Provide the [X, Y] coordinate of the cell's center where the given text is located.  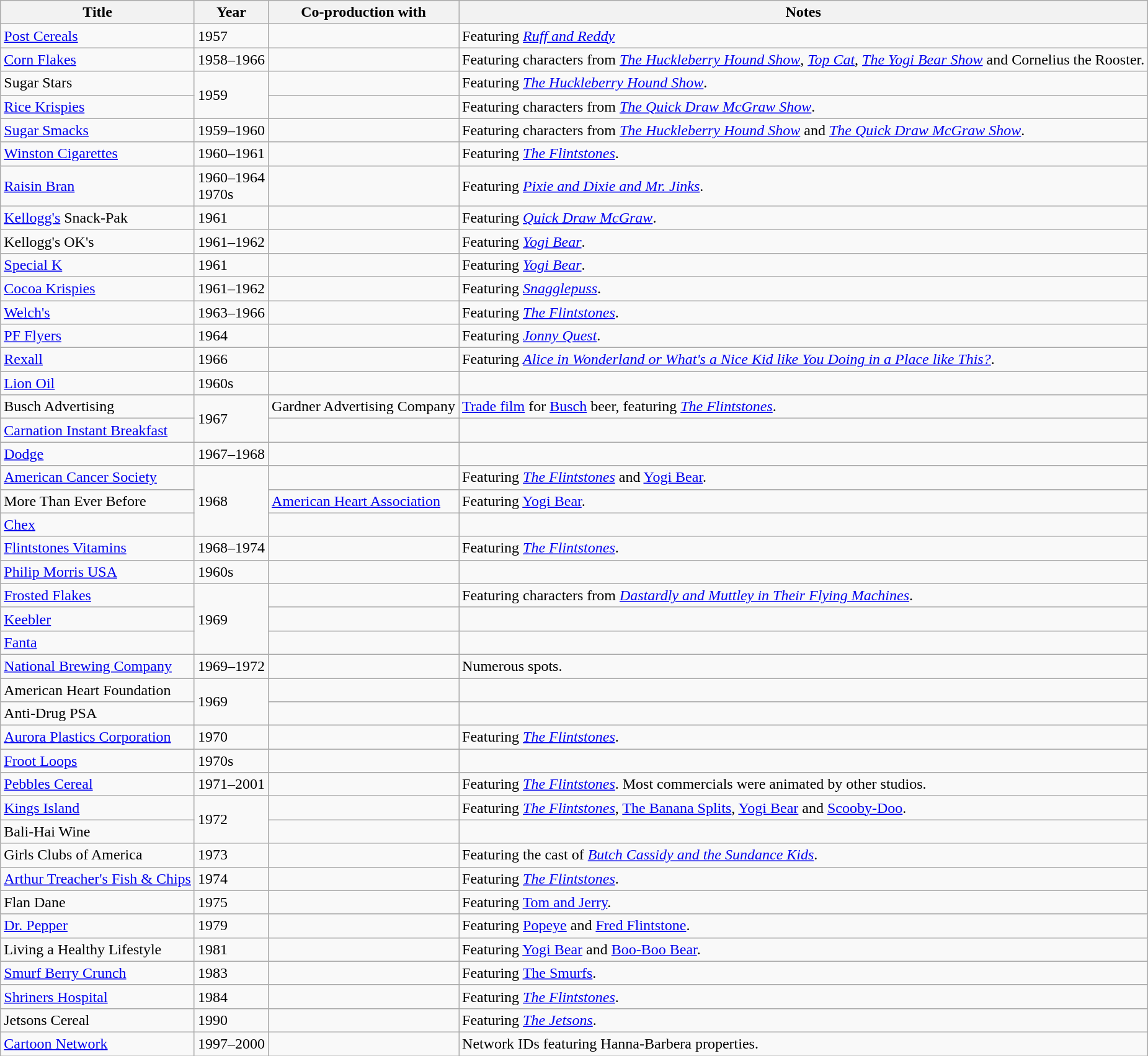
Featuring characters from The Huckleberry Hound Show and The Quick Draw McGraw Show. [804, 130]
Smurf Berry Crunch [98, 973]
Featuring The Flintstones, The Banana Splits, Yogi Bear and Scooby-Doo. [804, 808]
Cocoa Krispies [98, 288]
American Heart Association [363, 501]
1984 [231, 996]
Anti-Drug PSA [98, 714]
Featuring characters from The Huckleberry Hound Show, Top Cat, The Yogi Bear Show and Cornelius the Rooster. [804, 60]
Dr. Pepper [98, 926]
PF Flyers [98, 336]
Featuring The Flintstones and Yogi Bear. [804, 477]
1967 [231, 419]
Featuring Popeye and Fred Flintstone. [804, 926]
Lion Oil [98, 383]
1958–1966 [231, 60]
1979 [231, 926]
Chex [98, 525]
Shriners Hospital [98, 996]
Special K [98, 265]
Gardner Advertising Company [363, 407]
Featuring The Jetsons. [804, 1020]
Featuring Pixie and Dixie and Mr. Jinks. [804, 186]
Featuring the cast of Butch Cassidy and the Sundance Kids. [804, 855]
Keebler [98, 619]
Dodge [98, 454]
Notes [804, 12]
1959 [231, 95]
1960–1961 [231, 154]
1967–1968 [231, 454]
1981 [231, 949]
Featuring Quick Draw McGraw. [804, 218]
Winston Cigarettes [98, 154]
Featuring Ruff and Reddy [804, 36]
1975 [231, 902]
Cartoon Network [98, 1044]
Title [98, 12]
American Heart Foundation [98, 690]
Philip Morris USA [98, 572]
Raisin Bran [98, 186]
Bali-Hai Wine [98, 832]
Featuring The Huckleberry Hound Show. [804, 83]
Featuring The Smurfs. [804, 973]
Arthur Treacher's Fish & Chips [98, 879]
Living a Healthy Lifestyle [98, 949]
Kings Island [98, 808]
American Cancer Society [98, 477]
1990 [231, 1020]
Numerous spots. [804, 666]
Featuring Alice in Wonderland or What's a Nice Kid like You Doing in a Place like This?. [804, 360]
1966 [231, 360]
Featuring characters from Dastardly and Muttley in Their Flying Machines. [804, 595]
1964 [231, 336]
1969–1972 [231, 666]
Jetsons Cereal [98, 1020]
Post Cereals [98, 36]
Featuring Tom and Jerry. [804, 902]
1957 [231, 36]
Kellogg's OK's [98, 241]
1972 [231, 820]
1963–1966 [231, 312]
Featuring Jonny Quest. [804, 336]
Carnation Instant Breakfast [98, 430]
Flan Dane [98, 902]
1973 [231, 855]
Kellogg's Snack-Pak [98, 218]
Network IDs featuring Hanna-Barbera properties. [804, 1044]
Girls Clubs of America [98, 855]
1970 [231, 737]
Welch's [98, 312]
1968 [231, 501]
Year [231, 12]
Featuring Snagglepuss. [804, 288]
Sugar Stars [98, 83]
Corn Flakes [98, 60]
National Brewing Company [98, 666]
1970s [231, 761]
More Than Ever Before [98, 501]
1983 [231, 973]
Fanta [98, 642]
Trade film for Busch beer, featuring The Flintstones. [804, 407]
Aurora Plastics Corporation [98, 737]
Featuring Yogi Bear and Boo-Boo Bear. [804, 949]
Co-production with [363, 12]
Featuring characters from The Quick Draw McGraw Show. [804, 107]
1960–19641970s [231, 186]
1959–1960 [231, 130]
Flintstones Vitamins [98, 548]
Froot Loops [98, 761]
1971–2001 [231, 784]
Busch Advertising [98, 407]
Frosted Flakes [98, 595]
1997–2000 [231, 1044]
Sugar Smacks [98, 130]
Rexall [98, 360]
Rice Krispies [98, 107]
1968–1974 [231, 548]
1974 [231, 879]
Pebbles Cereal [98, 784]
Featuring The Flintstones. Most commercials were animated by other studios. [804, 784]
